Return [x, y] of the center of cell containing provided text 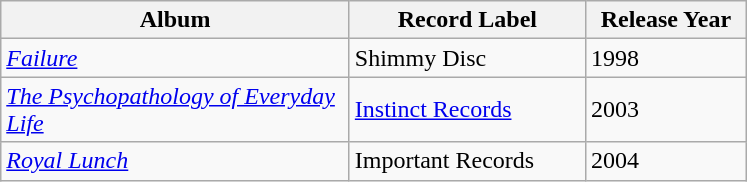
Important Records [467, 161]
Instinct Records [467, 110]
Royal Lunch [176, 161]
Shimmy Disc [467, 58]
2003 [666, 110]
2004 [666, 161]
1998 [666, 58]
The Psychopathology of Everyday Life [176, 110]
Record Label [467, 20]
Album [176, 20]
Failure [176, 58]
Release Year [666, 20]
